For the text-containing cell, return its midpoint in [x, y] coordinate format. 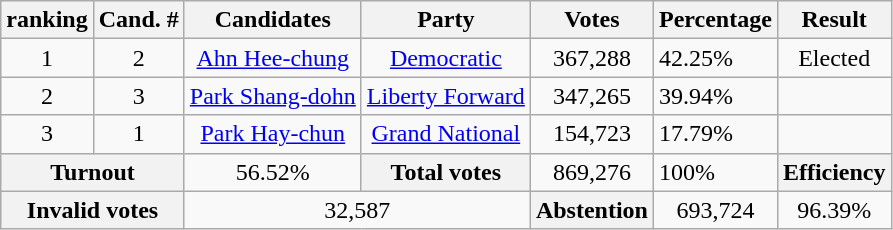
Democratic [446, 58]
Abstention [592, 210]
Candidates [272, 20]
869,276 [592, 172]
32,587 [357, 210]
Park Shang-dohn [272, 96]
Turnout [93, 172]
Party [446, 20]
Ahn Hee-chung [272, 58]
Liberty Forward [446, 96]
96.39% [834, 210]
154,723 [592, 134]
17.79% [715, 134]
Total votes [446, 172]
Result [834, 20]
Invalid votes [93, 210]
Cand. # [138, 20]
100% [715, 172]
Percentage [715, 20]
Grand National [446, 134]
42.25% [715, 58]
Elected [834, 58]
693,724 [715, 210]
39.94% [715, 96]
56.52% [272, 172]
Votes [592, 20]
ranking [47, 20]
347,265 [592, 96]
367,288 [592, 58]
Park Hay-chun [272, 134]
Efficiency [834, 172]
